Detect which cell encompasses the target text, then output its [x, y] center coordinate. 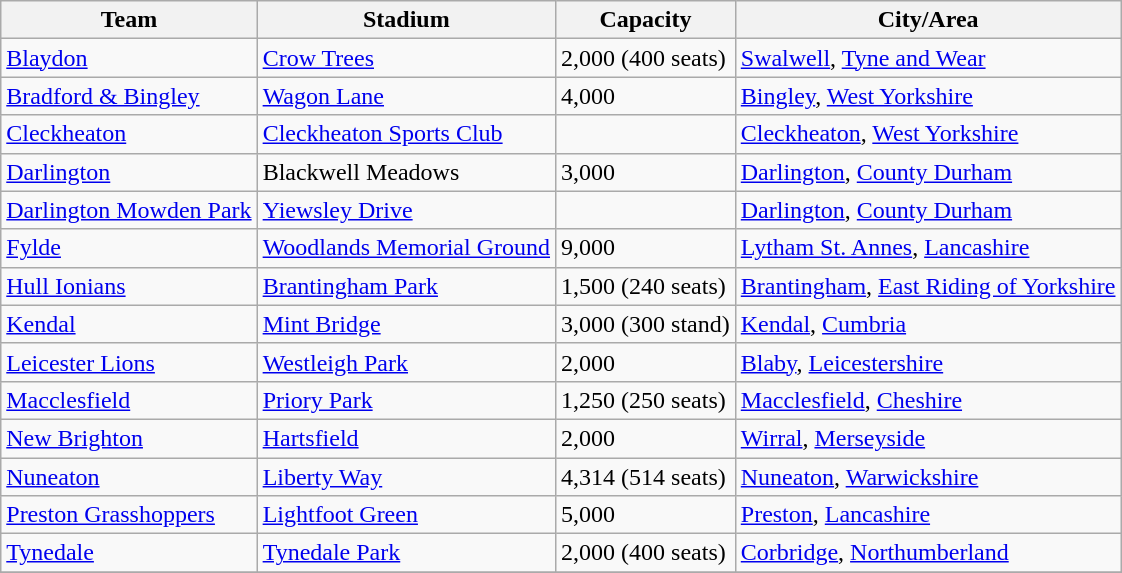
Blaby, Leicestershire [928, 362]
Tynedale Park [406, 553]
Nuneaton [129, 477]
3,000 [646, 172]
Liberty Way [406, 477]
4,314 (514 seats) [646, 477]
Kendal, Cumbria [928, 324]
Crow Trees [406, 58]
1,250 (250 seats) [646, 400]
Macclesfield, Cheshire [928, 400]
Lytham St. Annes, Lancashire [928, 248]
Darlington Mowden Park [129, 210]
Hull Ionians [129, 286]
1,500 (240 seats) [646, 286]
Capacity [646, 20]
Mint Bridge [406, 324]
Macclesfield [129, 400]
Cleckheaton Sports Club [406, 134]
Fylde [129, 248]
Kendal [129, 324]
Blackwell Meadows [406, 172]
9,000 [646, 248]
Brantingham, East Riding of Yorkshire [928, 286]
Wagon Lane [406, 96]
Priory Park [406, 400]
Cleckheaton, West Yorkshire [928, 134]
Westleigh Park [406, 362]
Hartsfield [406, 438]
Yiewsley Drive [406, 210]
Blaydon [129, 58]
Corbridge, Northumberland [928, 553]
Bradford & Bingley [129, 96]
New Brighton [129, 438]
Wirral, Merseyside [928, 438]
Darlington [129, 172]
Team [129, 20]
Swalwell, Tyne and Wear [928, 58]
Preston, Lancashire [928, 515]
Cleckheaton [129, 134]
Stadium [406, 20]
Woodlands Memorial Ground [406, 248]
Lightfoot Green [406, 515]
Preston Grasshoppers [129, 515]
City/Area [928, 20]
Leicester Lions [129, 362]
4,000 [646, 96]
Tynedale [129, 553]
Brantingham Park [406, 286]
Bingley, West Yorkshire [928, 96]
Nuneaton, Warwickshire [928, 477]
3,000 (300 stand) [646, 324]
5,000 [646, 515]
